Extract the [x, y] coordinate from the center of the cell holding the provided text.  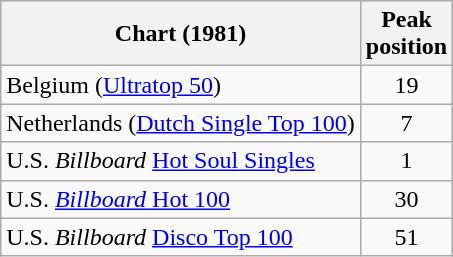
7 [406, 123]
U.S. Billboard Disco Top 100 [181, 237]
30 [406, 199]
Chart (1981) [181, 34]
1 [406, 161]
Belgium (Ultratop 50) [181, 85]
19 [406, 85]
Peakposition [406, 34]
51 [406, 237]
Netherlands (Dutch Single Top 100) [181, 123]
U.S. Billboard Hot Soul Singles [181, 161]
U.S. Billboard Hot 100 [181, 199]
